Output the (x, y) coordinate of the center of the cell containing the given text.  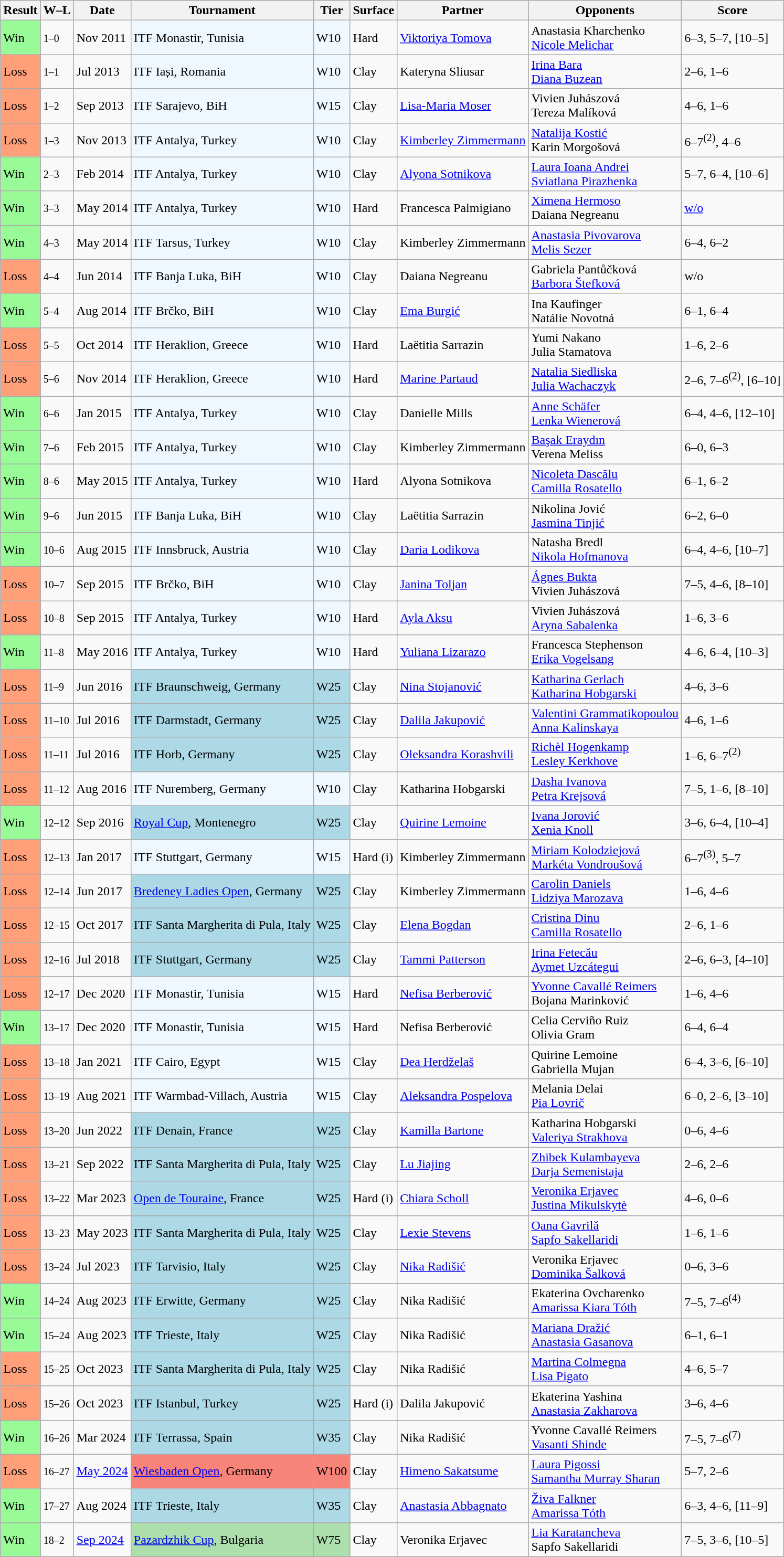
Viktoriya Tomova (463, 38)
16–26 (57, 1437)
Chiara Scholl (463, 1199)
Jun 2015 (102, 515)
Quirine Lemoine (463, 823)
Score (733, 10)
7–5, 7–6(7) (733, 1437)
Lia Karatancheva Sapfo Sakellaridi (605, 1540)
3–6, 6–4, [10–4] (733, 823)
Melania Delai Pia Lovrič (605, 1096)
10–7 (57, 584)
Oleksandra Korashvili (463, 755)
Ekaterina Ovcharenko Amarissa Kiara Tóth (605, 1300)
Zhibek Kulambayeva Darja Semenistaja (605, 1164)
3–6, 4–6 (733, 1403)
Opponents (605, 10)
Celia Cerviño Ruiz Olivia Gram (605, 1028)
ITF Darmstadt, Germany (222, 720)
6–3, 4–6, [11–9] (733, 1505)
11–11 (57, 755)
Katharina Hobgarski (463, 788)
Natalija Kostić Karin Morgošová (605, 140)
15–25 (57, 1369)
13–21 (57, 1164)
6–4, 3–6, [6–10] (733, 1062)
Sep 2022 (102, 1164)
1–1 (57, 71)
Ayla Aksu (463, 618)
Jul 2023 (102, 1267)
Anastasia Pivovarova Melis Sezer (605, 242)
Nov 2011 (102, 38)
Francesca Stephenson Erika Vogelsang (605, 652)
ITF Tarvisio, Italy (222, 1267)
Anastasia Abbagnato (463, 1505)
Miriam Kolodziejová Markéta Vondroušová (605, 856)
ITF Warmbad-Villach, Austria (222, 1096)
Mar 2024 (102, 1437)
Pazardzhik Cup, Bulgaria (222, 1540)
ITF Istanbul, Turkey (222, 1403)
6–4, 6–4 (733, 1028)
Cristina Dinu Camilla Rosatello (605, 925)
12–12 (57, 823)
ITF Tarsus, Turkey (222, 242)
Gabriela Pantůčková Barbora Štefková (605, 276)
Jan 2015 (102, 412)
Katharina Gerlach Katharina Hobgarski (605, 686)
Sep 2013 (102, 106)
6–0, 2–6, [3–10] (733, 1096)
ITF Iași, Romania (222, 71)
13–23 (57, 1232)
5–7, 6–4, [10–6] (733, 174)
1–6, 2–6 (733, 344)
Yuliana Lizarazo (463, 652)
ITF Horb, Germany (222, 755)
Result (20, 10)
Jan 2021 (102, 1062)
6–4, 6–2 (733, 242)
Aug 2014 (102, 311)
Quirine Lemoine Gabriella Mujan (605, 1062)
2–6, 7–6(2), [6–10] (733, 379)
Tammi Patterson (463, 959)
Surface (374, 10)
4–3 (57, 242)
ITF Erwitte, Germany (222, 1300)
Dasha Ivanova Petra Krejsová (605, 788)
9–6 (57, 515)
Danielle Mills (463, 412)
Martina Colmegna Lisa Pigato (605, 1369)
12–17 (57, 994)
13–18 (57, 1062)
Yvonne Cavallé Reimers Bojana Marinković (605, 994)
Bredeney Ladies Open, Germany (222, 891)
Lu Jiajing (463, 1164)
Ina Kaufinger Natálie Novotná (605, 311)
Irina Fetecău Aymet Uzcátegui (605, 959)
Lexie Stevens (463, 1232)
2–6, 6–3, [4–10] (733, 959)
May 2015 (102, 482)
11–8 (57, 652)
11–12 (57, 788)
5–4 (57, 311)
Lisa-Maria Moser (463, 106)
ITF Denain, France (222, 1130)
Nicoleta Dascălu Camilla Rosatello (605, 482)
8–6 (57, 482)
Jun 2017 (102, 891)
1–6, 3–6 (733, 618)
Vivien Juhászová Tereza Malíková (605, 106)
4–6, 3–6 (733, 686)
1–6, 6–7(2) (733, 755)
Himeno Sakatsume (463, 1471)
Tier (332, 10)
Mar 2023 (102, 1199)
6–1, 6–4 (733, 311)
Kateryna Sliusar (463, 71)
Janina Toljan (463, 584)
W100 (332, 1471)
Marine Partaud (463, 379)
Dea Herdželaš (463, 1062)
6–4, 4–6, [10–7] (733, 550)
Richèl Hogenkamp Lesley Kerkhove (605, 755)
6–1, 6–1 (733, 1335)
Feb 2014 (102, 174)
2–6, 2–6 (733, 1164)
4–6, 0–6 (733, 1199)
6–7(3), 5–7 (733, 856)
Sep 2024 (102, 1540)
11–9 (57, 686)
0–6, 4–6 (733, 1130)
6–1, 6–2 (733, 482)
May 2016 (102, 652)
4–6, 5–7 (733, 1369)
6–0, 6–3 (733, 447)
W–L (57, 10)
Jul 2018 (102, 959)
Valentini Grammatikopoulou Anna Kalinskaya (605, 720)
Veronika Erjavec (463, 1540)
Jun 2022 (102, 1130)
Oct 2017 (102, 925)
4–4 (57, 276)
Jul 2013 (102, 71)
Jun 2016 (102, 686)
ITF Innsbruck, Austria (222, 550)
Anastasia Kharchenko Nicole Melichar (605, 38)
ITF Terrassa, Spain (222, 1437)
Anne Schäfer Lenka Wienerová (605, 412)
Aug 2024 (102, 1505)
4–6, 6–4, [10–3] (733, 652)
Aug 2015 (102, 550)
ITF Braunschweig, Germany (222, 686)
Aleksandra Pospelova (463, 1096)
Nina Stojanović (463, 686)
Ekaterina Yashina Anastasia Zakharova (605, 1403)
1–6, 1–6 (733, 1232)
13–20 (57, 1130)
Laura Ioana Andrei Sviatlana Pirazhenka (605, 174)
15–24 (57, 1335)
Laura Pigossi Samantha Murray Sharan (605, 1471)
Francesca Palmigiano (463, 208)
18–2 (57, 1540)
Živa Falkner Amarissa Tóth (605, 1505)
13–24 (57, 1267)
10–8 (57, 618)
7–5, 4–6, [8–10] (733, 584)
1–0 (57, 38)
13–22 (57, 1199)
Ivana Jorović Xenia Knoll (605, 823)
Carolin Daniels Lidziya Marozava (605, 891)
1–2 (57, 106)
Sep 2016 (102, 823)
Oana Gavrilă Sapfo Sakellaridi (605, 1232)
10–6 (57, 550)
14–24 (57, 1300)
Tournament (222, 10)
7–5, 1–6, [8–10] (733, 788)
Ema Burgić (463, 311)
16–27 (57, 1471)
Natasha Bredl Nikola Hofmanova (605, 550)
Aug 2021 (102, 1096)
Kamilla Bartone (463, 1130)
Aug 2016 (102, 788)
13–19 (57, 1096)
Ximena Hermoso Daiana Negreanu (605, 208)
Nikolina Jović Jasmina Tinjić (605, 515)
6–3, 5–7, [10–5] (733, 38)
12–14 (57, 891)
11–10 (57, 720)
7–5, 7–6(4) (733, 1300)
2–3 (57, 174)
7–5, 3–6, [10–5] (733, 1540)
Yumi Nakano Julia Stamatova (605, 344)
5–6 (57, 379)
6–4, 4–6, [12–10] (733, 412)
Ágnes Bukta Vivien Juhászová (605, 584)
Oct 2014 (102, 344)
Başak Eraydın Verena Meliss (605, 447)
15–26 (57, 1403)
Mariana Dražić Anastasia Gasanova (605, 1335)
5–5 (57, 344)
Veronika Erjavec Dominika Šalková (605, 1267)
13–17 (57, 1028)
ITF Cairo, Egypt (222, 1062)
Wiesbaden Open, Germany (222, 1471)
Daiana Negreanu (463, 276)
12–13 (57, 856)
Katharina Hobgarski Valeriya Strakhova (605, 1130)
Yvonne Cavallé Reimers Vasanti Shinde (605, 1437)
6–6 (57, 412)
Elena Bogdan (463, 925)
Nov 2013 (102, 140)
Nov 2014 (102, 379)
Irina Bara Diana Buzean (605, 71)
ITF Sarajevo, BiH (222, 106)
6–7(2), 4–6 (733, 140)
17–27 (57, 1505)
5–7, 2–6 (733, 1471)
Date (102, 10)
6–2, 6–0 (733, 515)
W75 (332, 1540)
Jun 2014 (102, 276)
Partner (463, 10)
Daria Lodikova (463, 550)
Royal Cup, Montenegro (222, 823)
0–6, 3–6 (733, 1267)
Vivien Juhászová Aryna Sabalenka (605, 618)
May 2023 (102, 1232)
1–3 (57, 140)
Open de Touraine, France (222, 1199)
Veronika Erjavec Justina Mikulskytė (605, 1199)
12–16 (57, 959)
7–6 (57, 447)
Natalia Siedliska Julia Wachaczyk (605, 379)
ITF Nuremberg, Germany (222, 788)
12–15 (57, 925)
3–3 (57, 208)
Jan 2017 (102, 856)
May 2024 (102, 1471)
Feb 2015 (102, 447)
